Capture the cell that displays the provided text and extract its (x, y) central coordinate. 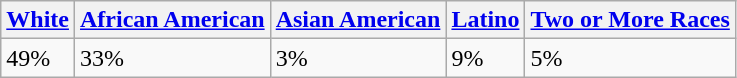
African American (172, 20)
33% (172, 58)
9% (486, 58)
Asian American (358, 20)
Latino (486, 20)
White (38, 20)
49% (38, 58)
Two or More Races (630, 20)
5% (630, 58)
3% (358, 58)
